Pinpoint the cell where the given text exists, returning its (x, y) midpoint coordinate. 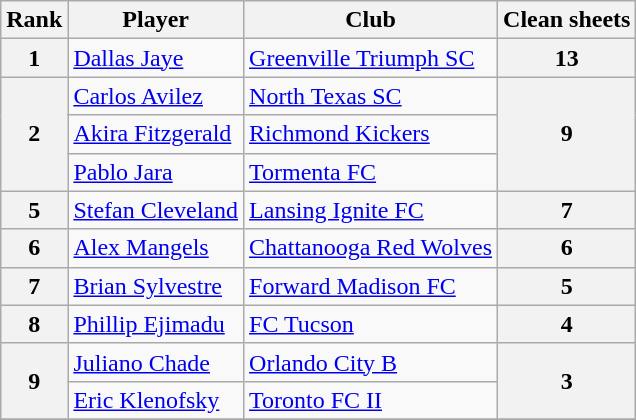
Phillip Ejimadu (156, 324)
2 (34, 134)
Alex Mangels (156, 248)
Lansing Ignite FC (371, 210)
Player (156, 20)
Tormenta FC (371, 172)
Orlando City B (371, 362)
Stefan Cleveland (156, 210)
Greenville Triumph SC (371, 58)
Juliano Chade (156, 362)
FC Tucson (371, 324)
North Texas SC (371, 96)
8 (34, 324)
Clean sheets (567, 20)
Akira Fitzgerald (156, 134)
Chattanooga Red Wolves (371, 248)
Pablo Jara (156, 172)
Eric Klenofsky (156, 400)
Forward Madison FC (371, 286)
Carlos Avilez (156, 96)
Toronto FC II (371, 400)
1 (34, 58)
Dallas Jaye (156, 58)
Richmond Kickers (371, 134)
3 (567, 381)
4 (567, 324)
Rank (34, 20)
13 (567, 58)
Brian Sylvestre (156, 286)
Club (371, 20)
